Scan for the cell matching the given text and deliver its (x, y) coordinate at center. 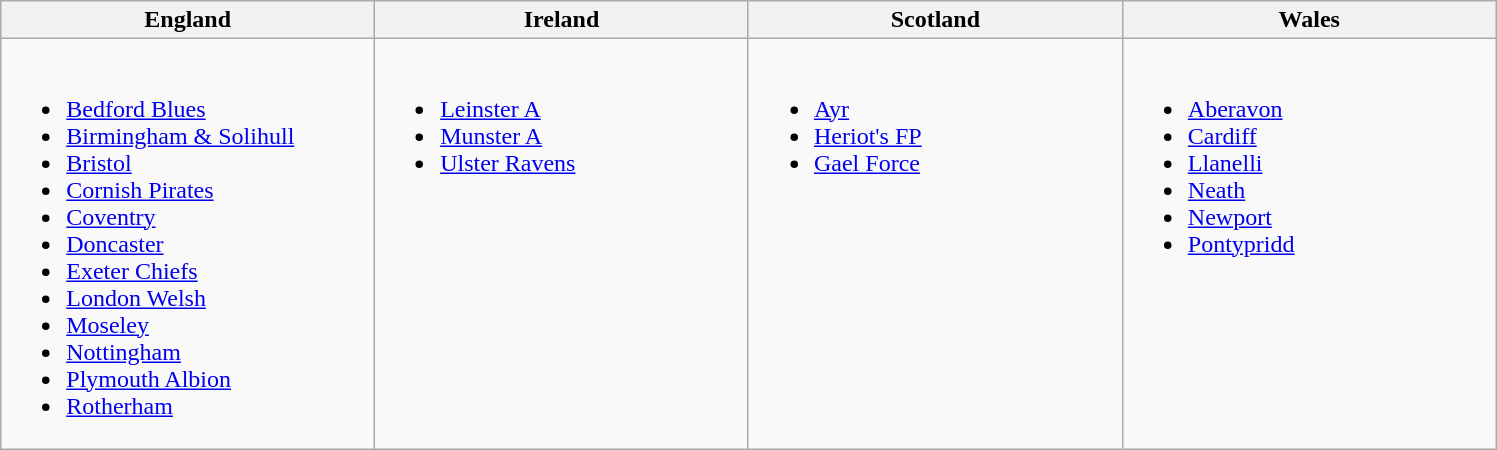
Wales (1309, 20)
AyrHeriot's FPGael Force (935, 244)
Scotland (935, 20)
Ireland (562, 20)
AberavonCardiffLlanelliNeathNewportPontypridd (1309, 244)
Leinster AMunster AUlster Ravens (562, 244)
England (188, 20)
Bedford BluesBirmingham & SolihullBristolCornish PiratesCoventryDoncasterExeter ChiefsLondon WelshMoseleyNottinghamPlymouth AlbionRotherham (188, 244)
